Scan for the cell matching the given text and deliver its [X, Y] coordinate at center. 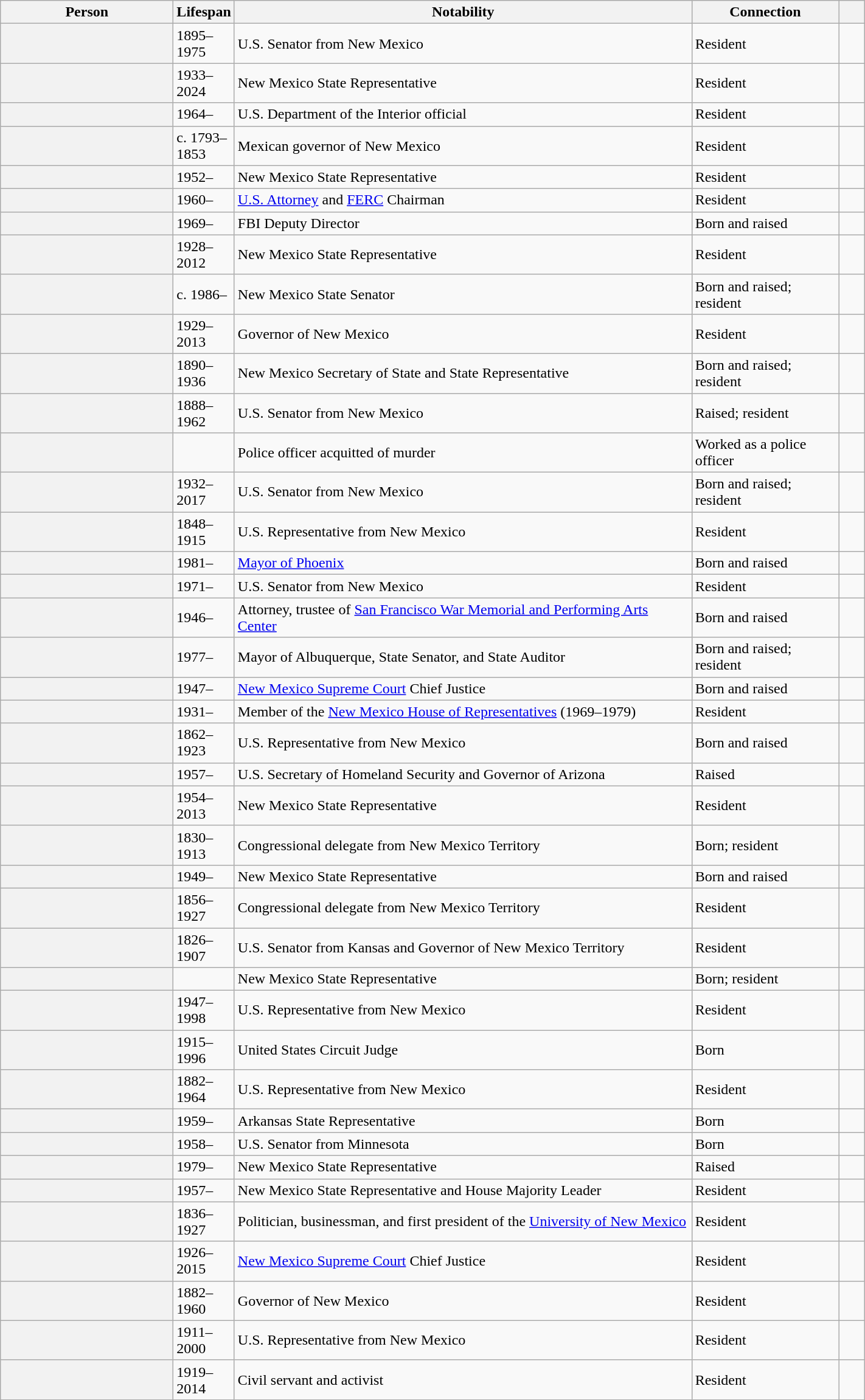
1954–2013 [204, 805]
1848–1915 [204, 532]
1952– [204, 177]
1856–1927 [204, 907]
1830–1913 [204, 845]
1926–2015 [204, 1261]
1919–2014 [204, 1379]
Connection [765, 12]
Mayor of Phoenix [463, 563]
1931– [204, 712]
1960– [204, 200]
c. 1986– [204, 294]
U.S. Senator from Kansas and Governor of New Mexico Territory [463, 948]
Worked as a police officer [765, 452]
1915–1996 [204, 1050]
1947– [204, 688]
U.S. Secretary of Homeland Security and Governor of Arizona [463, 774]
U.S. Senator from Minnesota [463, 1144]
1862–1923 [204, 743]
New Mexico State Senator [463, 294]
1882–1964 [204, 1090]
1911–2000 [204, 1340]
1981– [204, 563]
Raised; resident [765, 412]
1882–1960 [204, 1300]
Civil servant and activist [463, 1379]
1971– [204, 586]
1959– [204, 1121]
1895–1975 [204, 44]
Attorney, trustee of San Francisco War Memorial and Performing Arts Center [463, 618]
U.S. Department of the Interior official [463, 114]
Member of the New Mexico House of Representatives (1969–1979) [463, 712]
Notability [463, 12]
United States Circuit Judge [463, 1050]
1947–1998 [204, 1011]
1836–1927 [204, 1221]
FBI Deputy Director [463, 223]
U.S. Attorney and FERC Chairman [463, 200]
Lifespan [204, 12]
1979– [204, 1167]
New Mexico State Representative and House Majority Leader [463, 1190]
1890–1936 [204, 373]
Mexican governor of New Mexico [463, 146]
1826–1907 [204, 948]
1928–2012 [204, 254]
1958– [204, 1144]
Mayor of Albuquerque, State Senator, and State Auditor [463, 657]
1932–2017 [204, 493]
1964– [204, 114]
Police officer acquitted of murder [463, 452]
Arkansas State Representative [463, 1121]
Person [87, 12]
c. 1793–1853 [204, 146]
1933–2024 [204, 83]
1929–2013 [204, 333]
1969– [204, 223]
1946– [204, 618]
New Mexico Secretary of State and State Representative [463, 373]
1949– [204, 876]
Politician, businessman, and first president of the University of New Mexico [463, 1221]
1977– [204, 657]
1888–1962 [204, 412]
